Return [x, y] of the center of cell containing provided text 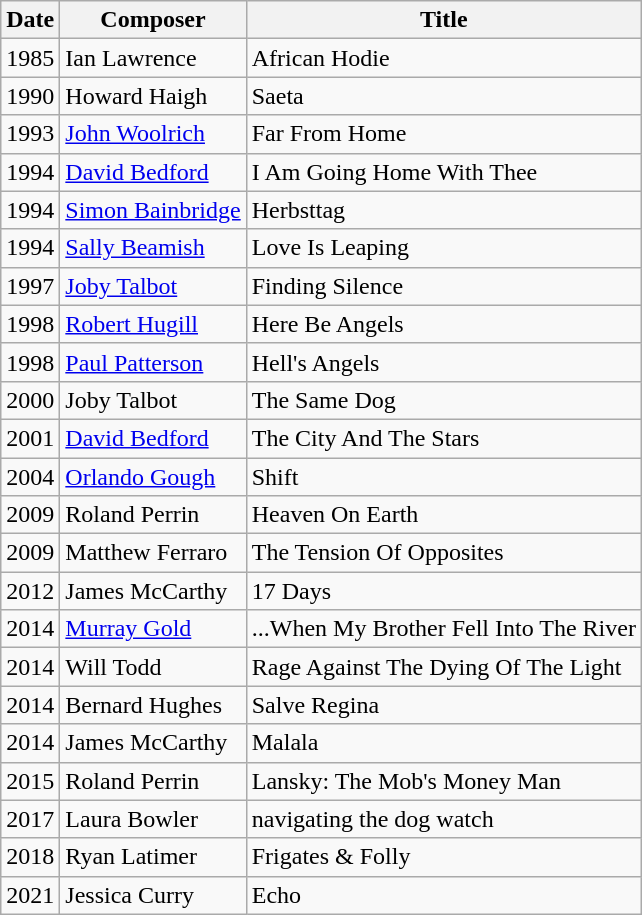
2015 [30, 781]
Hell's Angels [444, 362]
1997 [30, 286]
Will Todd [153, 667]
John Woolrich [153, 134]
Salve Regina [444, 705]
Malala [444, 743]
1985 [30, 58]
Title [444, 20]
Paul Patterson [153, 362]
Howard Haigh [153, 96]
Rage Against The Dying Of The Light [444, 667]
Ryan Latimer [153, 857]
Love Is Leaping [444, 248]
Date [30, 20]
Here Be Angels [444, 324]
Saeta [444, 96]
Simon Bainbridge [153, 210]
The Same Dog [444, 400]
Laura Bowler [153, 819]
2001 [30, 438]
2004 [30, 477]
Murray Gold [153, 629]
Herbsttag [444, 210]
I Am Going Home With Thee [444, 172]
Frigates & Folly [444, 857]
Composer [153, 20]
17 Days [444, 591]
2021 [30, 895]
Heaven On Earth [444, 515]
Shift [444, 477]
navigating the dog watch [444, 819]
African Hodie [444, 58]
The City And The Stars [444, 438]
Lansky: The Mob's Money Man [444, 781]
2017 [30, 819]
2012 [30, 591]
Bernard Hughes [153, 705]
Robert Hugill [153, 324]
Echo [444, 895]
2000 [30, 400]
Far From Home [444, 134]
1990 [30, 96]
Ian Lawrence [153, 58]
2018 [30, 857]
Orlando Gough [153, 477]
Finding Silence [444, 286]
Jessica Curry [153, 895]
...When My Brother Fell Into The River [444, 629]
1993 [30, 134]
Sally Beamish [153, 248]
The Tension Of Opposites [444, 553]
Matthew Ferraro [153, 553]
